Provide the (x, y) coordinate of the cell's center where the given text is located.  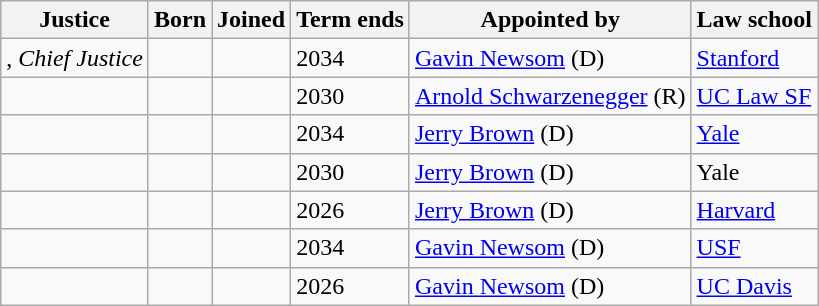
Joined (252, 20)
, Chief Justice (75, 58)
Appointed by (550, 20)
USF (754, 248)
UC Davis (754, 286)
UC Law SF (754, 96)
Harvard (754, 210)
Arnold Schwarzenegger (R) (550, 96)
Justice (75, 20)
Born (180, 20)
Stanford (754, 58)
Term ends (350, 20)
Law school (754, 20)
